Find where the given text appears and provide that cell's center as (X, Y) coordinate. 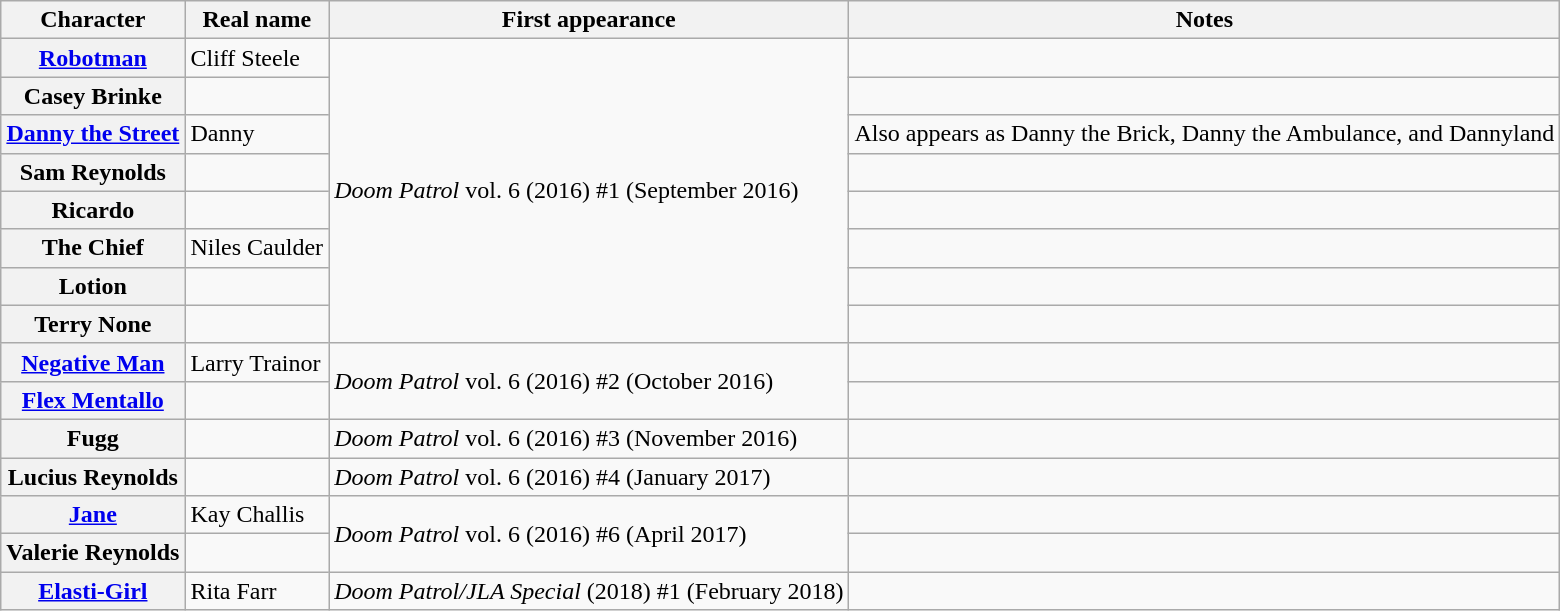
Ricardo (93, 210)
Doom Patrol/JLA Special (2018) #1 (February 2018) (589, 591)
Doom Patrol vol. 6 (2016) #6 (April 2017) (589, 534)
Kay Challis (257, 515)
Danny the Street (93, 134)
Real name (257, 20)
Also appears as Danny the Brick, Danny the Ambulance, and Dannyland (1204, 134)
Rita Farr (257, 591)
Elasti-Girl (93, 591)
Doom Patrol vol. 6 (2016) #1 (September 2016) (589, 191)
Lotion (93, 286)
Jane (93, 515)
Fugg (93, 438)
Cliff Steele (257, 58)
Flex Mentallo (93, 400)
Valerie Reynolds (93, 553)
Danny (257, 134)
Doom Patrol vol. 6 (2016) #4 (January 2017) (589, 477)
Sam Reynolds (93, 172)
Doom Patrol vol. 6 (2016) #2 (October 2016) (589, 381)
Terry None (93, 324)
Robotman (93, 58)
Larry Trainor (257, 362)
Lucius Reynolds (93, 477)
Casey Brinke (93, 96)
Character (93, 20)
Negative Man (93, 362)
The Chief (93, 248)
Doom Patrol vol. 6 (2016) #3 (November 2016) (589, 438)
Niles Caulder (257, 248)
First appearance (589, 20)
Notes (1204, 20)
